From the cell containing the given text, extract its center point as [x, y] coordinate. 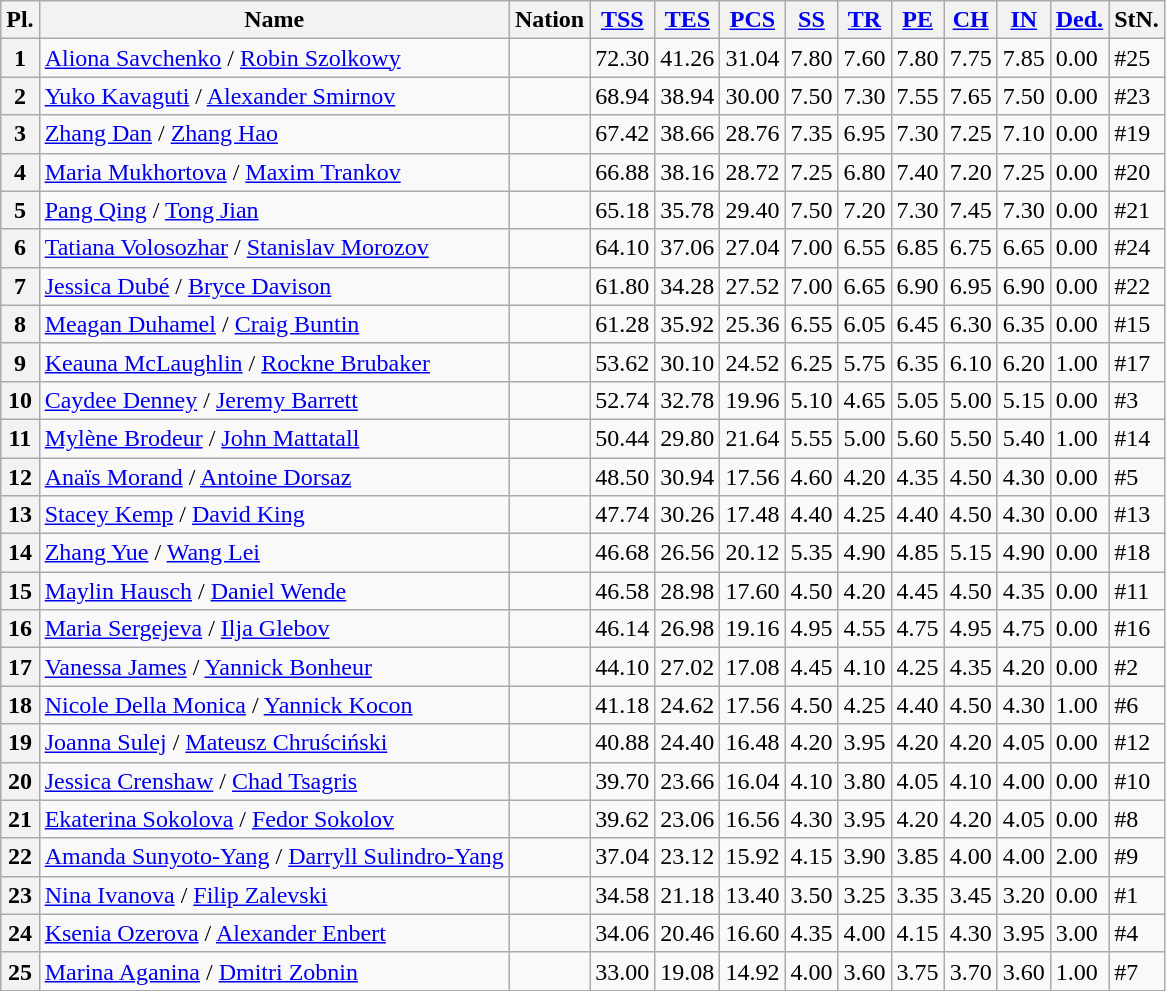
Keauna McLaughlin / Rockne Brubaker [274, 362]
#6 [1137, 705]
3.20 [1024, 895]
2.00 [1079, 857]
5.75 [864, 362]
64.10 [622, 248]
4.55 [864, 629]
25 [20, 971]
3.35 [918, 895]
Mylène Brodeur / John Mattatall [274, 438]
15 [20, 591]
23.12 [688, 857]
Nicole Della Monica / Yannick Kocon [274, 705]
Ksenia Ozerova / Alexander Enbert [274, 933]
IN [1024, 20]
StN. [1137, 20]
19.96 [752, 400]
7.45 [970, 210]
5.05 [918, 400]
14.92 [752, 971]
CH [970, 20]
17.48 [752, 515]
28.76 [752, 134]
Tatiana Volosozhar / Stanislav Morozov [274, 248]
Zhang Dan / Zhang Hao [274, 134]
Maylin Hausch / Daniel Wende [274, 591]
PE [918, 20]
38.94 [688, 96]
#15 [1137, 324]
4 [20, 172]
#22 [1137, 286]
6.85 [918, 248]
7 [20, 286]
3.75 [918, 971]
#7 [1137, 971]
3.25 [864, 895]
35.92 [688, 324]
6.25 [812, 362]
41.18 [622, 705]
21.64 [752, 438]
12 [20, 477]
31.04 [752, 58]
#3 [1137, 400]
68.94 [622, 96]
48.50 [622, 477]
37.04 [622, 857]
21.18 [688, 895]
TSS [622, 20]
61.28 [622, 324]
9 [20, 362]
4.60 [812, 477]
#5 [1137, 477]
67.42 [622, 134]
Zhang Yue / Wang Lei [274, 553]
38.16 [688, 172]
Jessica Dubé / Bryce Davison [274, 286]
61.80 [622, 286]
6.30 [970, 324]
24.52 [752, 362]
5 [20, 210]
35.78 [688, 210]
#2 [1137, 667]
3.90 [864, 857]
SS [812, 20]
16.04 [752, 781]
Aliona Savchenko / Robin Szolkowy [274, 58]
15.92 [752, 857]
#9 [1137, 857]
Maria Mukhortova / Maxim Trankov [274, 172]
65.18 [622, 210]
30.94 [688, 477]
3 [20, 134]
5.35 [812, 553]
21 [20, 819]
38.66 [688, 134]
23.66 [688, 781]
#4 [1137, 933]
19.16 [752, 629]
24.62 [688, 705]
#23 [1137, 96]
#25 [1137, 58]
Stacey Kemp / David King [274, 515]
7.55 [918, 96]
3.80 [864, 781]
3.45 [970, 895]
Meagan Duhamel / Craig Buntin [274, 324]
Caydee Denney / Jeremy Barrett [274, 400]
Amanda Sunyoto-Yang / Darryll Sulindro-Yang [274, 857]
7.65 [970, 96]
52.74 [622, 400]
44.10 [622, 667]
34.28 [688, 286]
Pl. [20, 20]
#13 [1137, 515]
6.80 [864, 172]
32.78 [688, 400]
26.98 [688, 629]
46.68 [622, 553]
28.98 [688, 591]
26.56 [688, 553]
6.45 [918, 324]
5.55 [812, 438]
16.48 [752, 743]
29.80 [688, 438]
14 [20, 553]
7.75 [970, 58]
25.36 [752, 324]
6.10 [970, 362]
34.58 [622, 895]
40.88 [622, 743]
Name [274, 20]
7.85 [1024, 58]
3.70 [970, 971]
30.10 [688, 362]
Joanna Sulej / Mateusz Chruściński [274, 743]
#17 [1137, 362]
27.02 [688, 667]
23.06 [688, 819]
Maria Sergejeva / Ilja Glebov [274, 629]
7.60 [864, 58]
27.52 [752, 286]
20.12 [752, 553]
6.75 [970, 248]
17 [20, 667]
1 [20, 58]
PCS [752, 20]
22 [20, 857]
17.08 [752, 667]
24 [20, 933]
20 [20, 781]
5.10 [812, 400]
6.20 [1024, 362]
#16 [1137, 629]
30.00 [752, 96]
17.60 [752, 591]
Anaïs Morand / Antoine Dorsaz [274, 477]
#14 [1137, 438]
16.56 [752, 819]
6 [20, 248]
33.00 [622, 971]
5.40 [1024, 438]
3.00 [1079, 933]
Ded. [1079, 20]
Nina Ivanova / Filip Zalevski [274, 895]
16 [20, 629]
24.40 [688, 743]
5.60 [918, 438]
16.60 [752, 933]
13 [20, 515]
Yuko Kavaguti / Alexander Smirnov [274, 96]
10 [20, 400]
#1 [1137, 895]
#18 [1137, 553]
8 [20, 324]
3.85 [918, 857]
30.26 [688, 515]
Vanessa James / Yannick Bonheur [274, 667]
2 [20, 96]
20.46 [688, 933]
5.50 [970, 438]
11 [20, 438]
#11 [1137, 591]
46.58 [622, 591]
#19 [1137, 134]
3.50 [812, 895]
TES [688, 20]
66.88 [622, 172]
7.10 [1024, 134]
37.06 [688, 248]
Pang Qing / Tong Jian [274, 210]
72.30 [622, 58]
53.62 [622, 362]
#20 [1137, 172]
39.62 [622, 819]
47.74 [622, 515]
18 [20, 705]
7.35 [812, 134]
13.40 [752, 895]
6.05 [864, 324]
41.26 [688, 58]
#21 [1137, 210]
27.04 [752, 248]
46.14 [622, 629]
28.72 [752, 172]
4.85 [918, 553]
23 [20, 895]
29.40 [752, 210]
#12 [1137, 743]
#8 [1137, 819]
50.44 [622, 438]
#10 [1137, 781]
19.08 [688, 971]
TR [864, 20]
7.40 [918, 172]
Ekaterina Sokolova / Fedor Sokolov [274, 819]
19 [20, 743]
Marina Aganina / Dmitri Zobnin [274, 971]
#24 [1137, 248]
Jessica Crenshaw / Chad Tsagris [274, 781]
34.06 [622, 933]
Nation [549, 20]
4.65 [864, 400]
39.70 [622, 781]
